Pinpoint the cell where the given text exists, returning its [X, Y] midpoint coordinate. 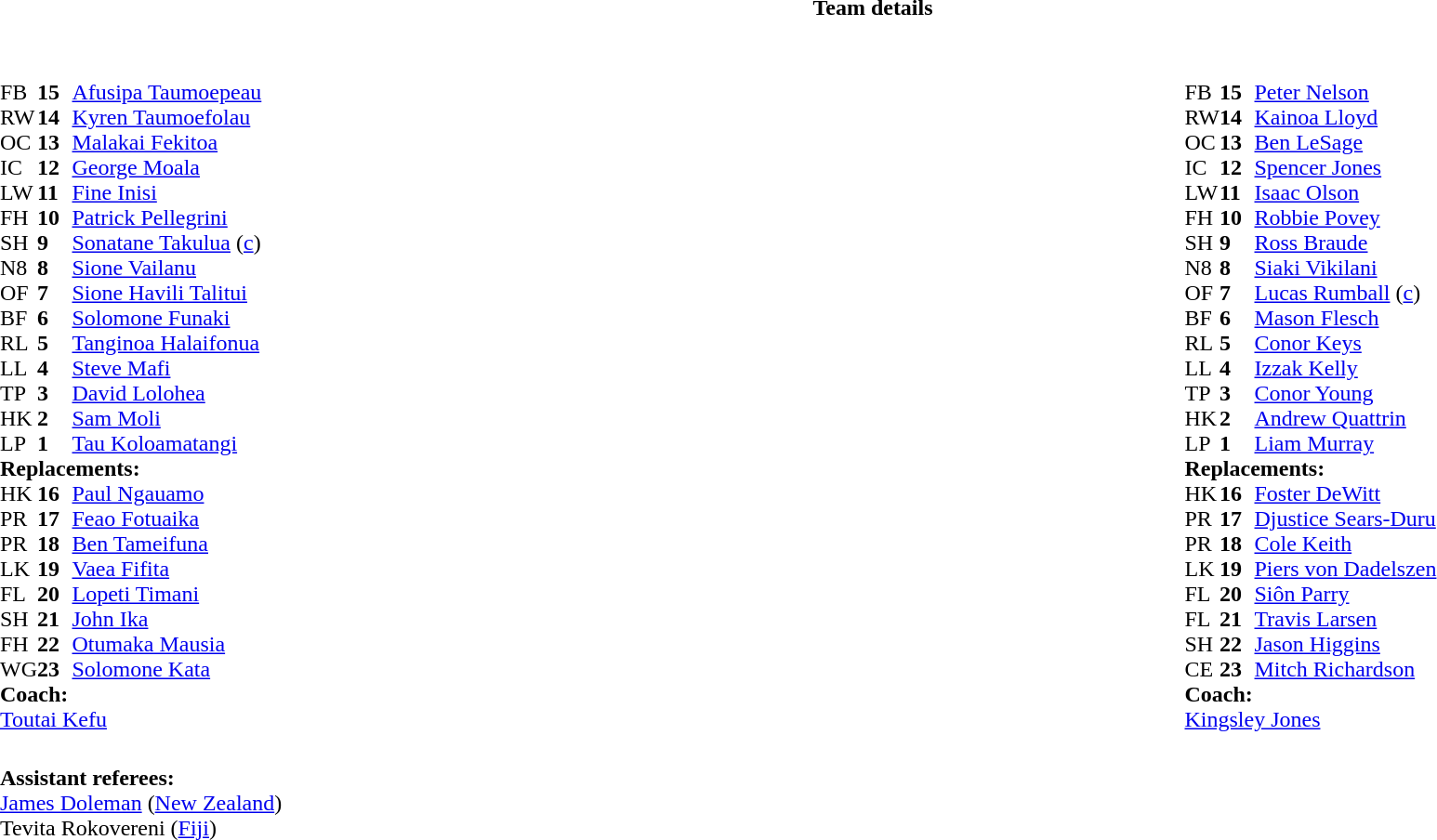
Feao Fotuaika [166, 518]
Kainoa Lloyd [1346, 117]
Patrick Pellegrini [166, 217]
Andrew Quattrin [1346, 418]
David Lolohea [166, 394]
Ben LeSage [1346, 143]
Paul Ngauamo [166, 494]
Toutai Kefu [130, 719]
John Ika [166, 619]
WG [19, 669]
Otumaka Mausia [166, 645]
Tau Koloamatangi [166, 444]
Malakai Fekitoa [166, 143]
Liam Murray [1346, 444]
Ben Tameifuna [166, 545]
Isaac Olson [1346, 193]
Cole Keith [1346, 545]
Sione Havili Talitui [166, 294]
Mitch Richardson [1346, 669]
Kyren Taumoefolau [166, 117]
Fine Inisi [166, 193]
Sam Moli [166, 418]
Mason Flesch [1346, 318]
Conor Young [1346, 394]
Steve Mafi [166, 368]
Jason Higgins [1346, 645]
Conor Keys [1346, 344]
Solomone Kata [166, 669]
Afusipa Taumoepeau [166, 93]
Djustice Sears-Duru [1346, 518]
Solomone Funaki [166, 318]
Tanginoa Halaifonua [166, 344]
CE [1203, 669]
Vaea Fifita [166, 569]
Piers von Dadelszen [1346, 569]
Ross Braude [1346, 243]
Siôn Parry [1346, 595]
George Moala [166, 167]
Kingsley Jones [1311, 719]
Travis Larsen [1346, 619]
Lucas Rumball (c) [1346, 294]
Spencer Jones [1346, 167]
Sonatane Takulua (c) [166, 243]
Sione Vailanu [166, 268]
Peter Nelson [1346, 93]
Izzak Kelly [1346, 368]
Foster DeWitt [1346, 494]
Robbie Povey [1346, 217]
Siaki Vikilani [1346, 268]
Lopeti Timani [166, 595]
